Return (x, y) of the center of cell containing provided text 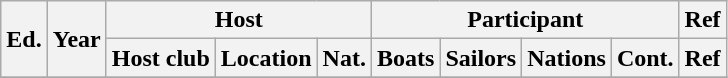
Host (238, 20)
Location (266, 58)
Sailors (481, 58)
Cont. (645, 58)
Ed. (24, 39)
Nations (567, 58)
Participant (525, 20)
Nat. (344, 58)
Year (76, 39)
Boats (405, 58)
Host club (160, 58)
